Identify which cell holds the provided text, then report its [x, y] central coordinate. 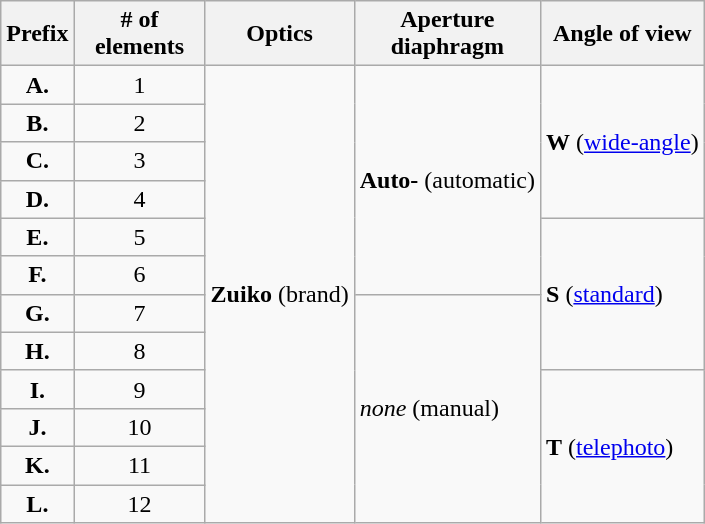
2 [140, 123]
W (wide-angle) [623, 142]
J. [38, 427]
Aperture diaphragm [447, 34]
I. [38, 389]
G. [38, 313]
1 [140, 85]
Prefix [38, 34]
S (standard) [623, 294]
12 [140, 503]
K. [38, 465]
B. [38, 123]
10 [140, 427]
7 [140, 313]
5 [140, 237]
Zuiko (brand) [280, 294]
none (manual) [447, 408]
Optics [280, 34]
E. [38, 237]
T (telephoto) [623, 446]
6 [140, 275]
9 [140, 389]
8 [140, 351]
3 [140, 161]
A. [38, 85]
11 [140, 465]
Angle of view [623, 34]
4 [140, 199]
# of elements [140, 34]
F. [38, 275]
D. [38, 199]
C. [38, 161]
L. [38, 503]
H. [38, 351]
Auto- (automatic) [447, 180]
